Search for the cell housing the specified text and yield its [x, y] center coordinate. 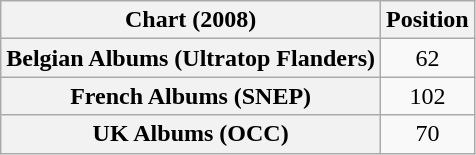
Belgian Albums (Ultratop Flanders) [191, 58]
Position [428, 20]
70 [428, 134]
62 [428, 58]
102 [428, 96]
French Albums (SNEP) [191, 96]
Chart (2008) [191, 20]
UK Albums (OCC) [191, 134]
